Extract the [x, y] coordinate from the center of the cell holding the provided text.  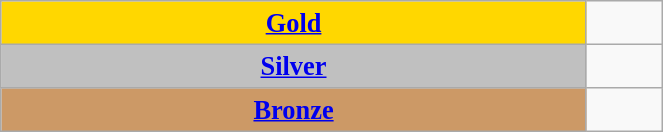
Gold [294, 22]
Silver [294, 66]
Bronze [294, 109]
